Locate the cell with the specified text and output its [X, Y] center coordinate. 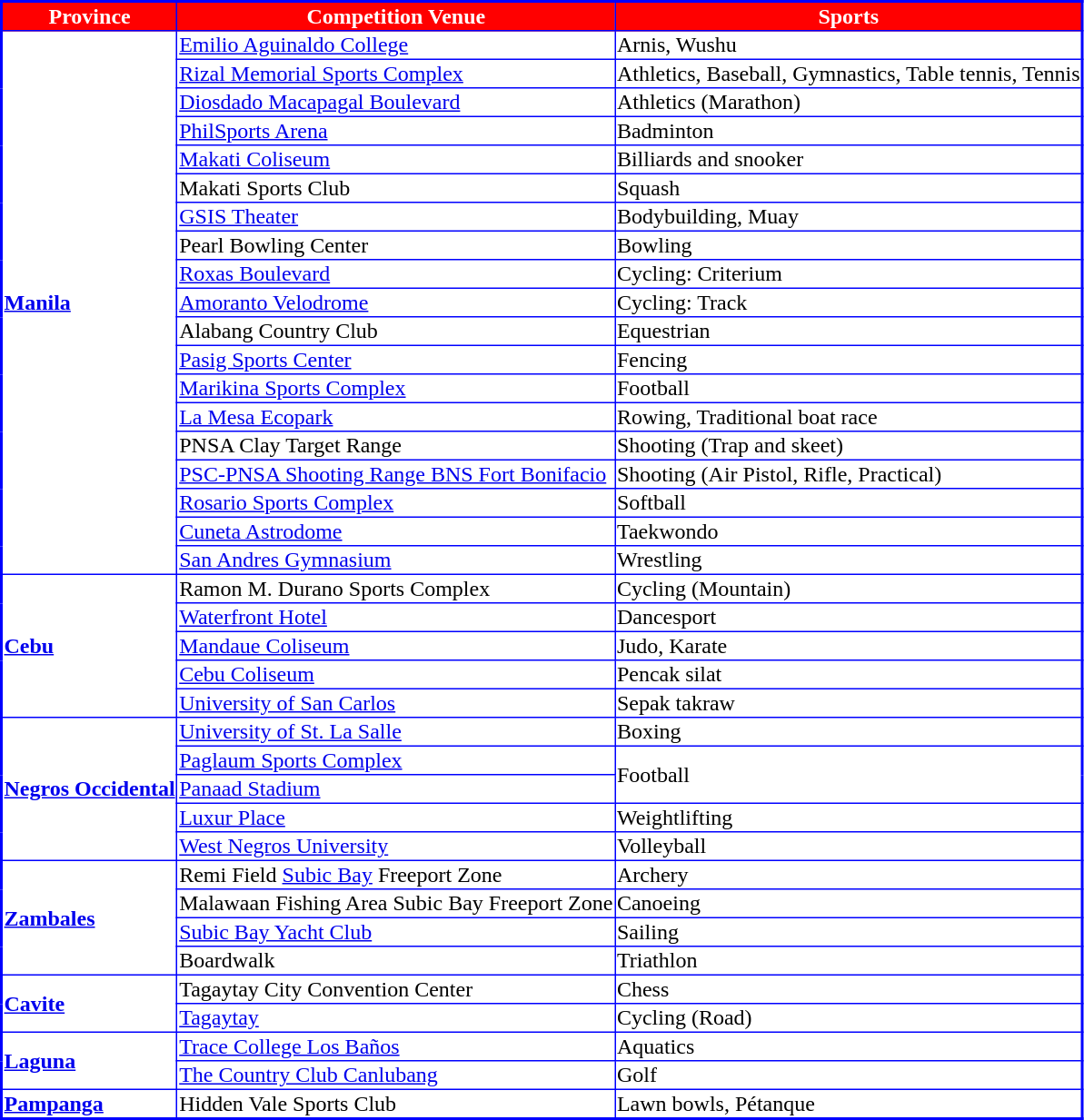
Boxing [849, 732]
Sepak takraw [849, 703]
Diosdado Macapagal Boulevard [396, 103]
Volleyball [849, 847]
Cycling (Mountain) [849, 589]
Mandaue Coliseum [396, 646]
Bodybuilding, Muay [849, 217]
Paglaum Sports Complex [396, 760]
Cycling (Road) [849, 1018]
Sailing [849, 932]
Shooting (Air Pistol, Rifle, Practical) [849, 474]
Wrestling [849, 560]
Makati Sports Club [396, 188]
Emilio Aguinaldo College [396, 45]
San Andres Gymnasium [396, 560]
Athletics (Marathon) [849, 103]
Cebu Coliseum [396, 675]
Boardwalk [396, 961]
Cavite [89, 1003]
University of St. La Salle [396, 732]
Pearl Bowling Center [396, 245]
Luxur Place [396, 818]
Marikina Sports Complex [396, 389]
Taekwondo [849, 531]
Athletics, Baseball, Gymnastics, Table tennis, Tennis [849, 74]
Province [89, 16]
Softball [849, 503]
Subic Bay Yacht Club [396, 932]
Amoranto Velodrome [396, 302]
La Mesa Ecopark [396, 417]
Roxas Boulevard [396, 274]
Manila [89, 302]
Archery [849, 875]
Bowling [849, 245]
Rowing, Traditional boat race [849, 417]
PSC-PNSA Shooting Range BNS Fort Bonifacio [396, 474]
Alabang Country Club [396, 332]
Fencing [849, 360]
Shooting (Trap and skeet) [849, 446]
Cycling: Track [849, 302]
Malawaan Fishing Area Subic Bay Freeport Zone [396, 904]
Equestrian [849, 332]
Rosario Sports Complex [396, 503]
Cycling: Criterium [849, 274]
Pampanga [89, 1104]
Judo, Karate [849, 646]
Arnis, Wushu [849, 45]
Pencak silat [849, 675]
Squash [849, 188]
Billiards and snooker [849, 160]
Remi Field Subic Bay Freeport Zone [396, 875]
Trace College Los Baños [396, 1046]
Chess [849, 989]
PNSA Clay Target Range [396, 446]
PhilSports Arena [396, 131]
Laguna [89, 1061]
The Country Club Canlubang [396, 1075]
Dancesport [849, 618]
Cebu [89, 646]
Lawn bowls, Pétanque [849, 1104]
Waterfront Hotel [396, 618]
Tagaytay [396, 1018]
Rizal Memorial Sports Complex [396, 74]
Triathlon [849, 961]
West Negros University [396, 847]
Zambales [89, 917]
Canoeing [849, 904]
Golf [849, 1075]
Panaad Stadium [396, 789]
GSIS Theater [396, 217]
Badminton [849, 131]
Hidden Vale Sports Club [396, 1104]
Negros Occidental [89, 789]
Makati Coliseum [396, 160]
Ramon M. Durano Sports Complex [396, 589]
University of San Carlos [396, 703]
Cuneta Astrodome [396, 531]
Competition Venue [396, 16]
Aquatics [849, 1046]
Tagaytay City Convention Center [396, 989]
Sports [849, 16]
Weightlifting [849, 818]
Pasig Sports Center [396, 360]
